Extract the [X, Y] coordinate from the center of the cell holding the provided text.  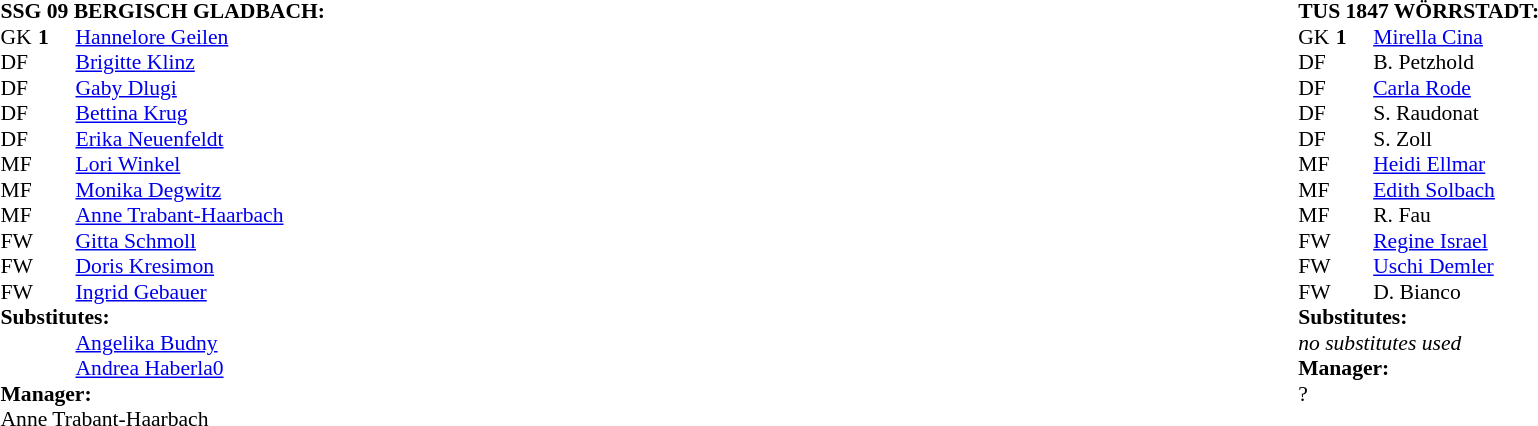
Bettina Krug [200, 113]
Manager: [162, 394]
Substitutes: [162, 317]
Ingrid Gebauer [200, 292]
Andrea Haberla0 [200, 369]
Hannelore Geilen [200, 37]
Lori Winkel [200, 165]
Monika Degwitz [200, 190]
Anne Trabant-Haarbach [200, 215]
Gitta Schmoll [200, 241]
Angelika Budny [200, 343]
Brigitte Klinz [200, 63]
Erika Neuenfeldt [200, 139]
Gaby Dlugi [200, 88]
Doris Kresimon [200, 267]
